Identify which cell holds the provided text, then report its [x, y] central coordinate. 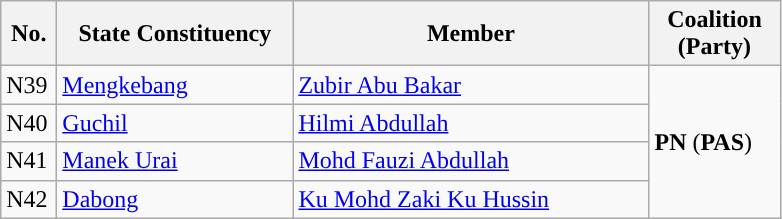
Manek Urai [175, 161]
N40 [29, 123]
Dabong [175, 199]
Mengkebang [175, 85]
Mohd Fauzi Abdullah [471, 161]
No. [29, 34]
N42 [29, 199]
PN (PAS) [714, 142]
Coalition (Party) [714, 34]
N39 [29, 85]
Ku Mohd Zaki Ku Hussin [471, 199]
N41 [29, 161]
Member [471, 34]
Guchil [175, 123]
State Constituency [175, 34]
Zubir Abu Bakar [471, 85]
Hilmi Abdullah [471, 123]
